Output the (X, Y) coordinate of the center of the cell containing the given text.  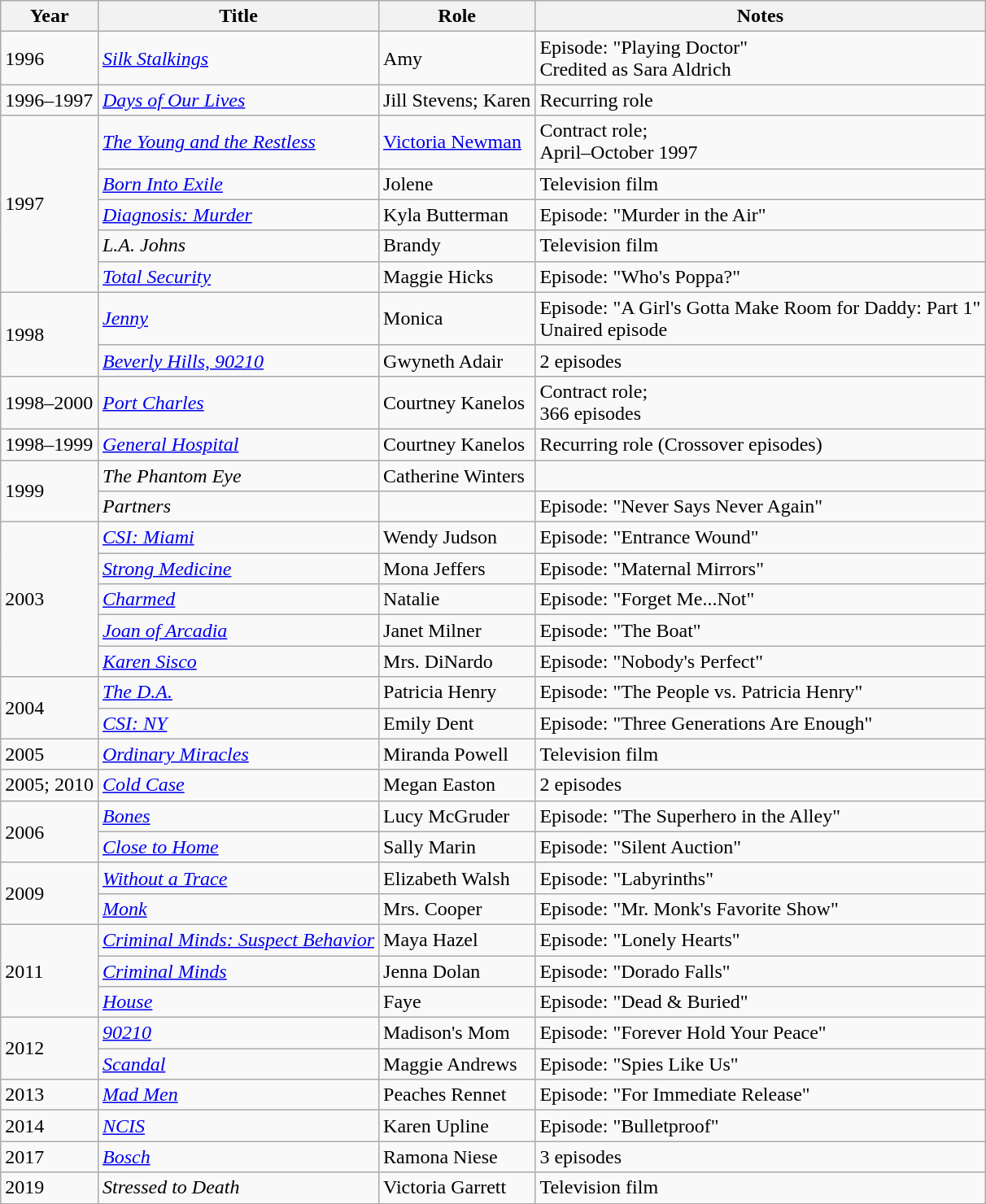
Episode: "Nobody's Perfect" (760, 661)
Gwyneth Adair (457, 360)
Ramona Niese (457, 1157)
The Phantom Eye (238, 476)
90210 (238, 1033)
Monica (457, 319)
1998 (50, 334)
Contract role;April–October 1997 (760, 142)
Role (457, 16)
Recurring role (760, 100)
Kyla Butterman (457, 215)
Silk Stalkings (238, 59)
Cold Case (238, 785)
2003 (50, 600)
House (238, 1002)
Stressed to Death (238, 1188)
Episode: "A Girl's Gotta Make Room for Daddy: Part 1"Unaired episode (760, 319)
Episode: "Three Generations Are Enough" (760, 723)
Year (50, 16)
NCIS (238, 1126)
The D.A. (238, 692)
1998–1999 (50, 444)
2005 (50, 754)
2013 (50, 1095)
CSI: Miami (238, 538)
Maggie Hicks (457, 277)
Diagnosis: Murder (238, 215)
Episode: "The Boat" (760, 630)
Brandy (457, 246)
2012 (50, 1049)
L.A. Johns (238, 246)
Episode: "Mr. Monk's Favorite Show" (760, 909)
Joan of Arcadia (238, 630)
3 episodes (760, 1157)
Amy (457, 59)
Episode: "Playing Doctor"Credited as Sara Aldrich (760, 59)
2009 (50, 893)
2019 (50, 1188)
Episode: "For Immediate Release" (760, 1095)
Faye (457, 1002)
Natalie (457, 600)
Charmed (238, 600)
Catherine Winters (457, 476)
Patricia Henry (457, 692)
Close to Home (238, 847)
Title (238, 16)
General Hospital (238, 444)
Episode: "Dead & Buried" (760, 1002)
Episode: "Maternal Mirrors" (760, 569)
2005; 2010 (50, 785)
Episode: "Labyrinths" (760, 878)
Episode: "Never Says Never Again" (760, 507)
Monk (238, 909)
Episode: "The Superhero in the Alley" (760, 816)
Jill Stevens; Karen (457, 100)
Miranda Powell (457, 754)
Days of Our Lives (238, 100)
Episode: "Lonely Hearts" (760, 940)
Lucy McGruder (457, 816)
2014 (50, 1126)
1997 (50, 203)
Maya Hazel (457, 940)
Madison's Mom (457, 1033)
Jolene (457, 184)
Megan Easton (457, 785)
Wendy Judson (457, 538)
Criminal Minds (238, 971)
Scandal (238, 1064)
Bosch (238, 1157)
Victoria Newman (457, 142)
Born Into Exile (238, 184)
Episode: "Who's Poppa?" (760, 277)
Beverly Hills, 90210 (238, 360)
1996 (50, 59)
Jenny (238, 319)
Mad Men (238, 1095)
2006 (50, 831)
Bones (238, 816)
Without a Trace (238, 878)
Mrs. Cooper (457, 909)
Episode: "Silent Auction" (760, 847)
Peaches Rennet (457, 1095)
Karen Sisco (238, 661)
Total Security (238, 277)
Episode: "Entrance Wound" (760, 538)
Karen Upline (457, 1126)
Episode: "Forever Hold Your Peace" (760, 1033)
Episode: "Bulletproof" (760, 1126)
Jenna Dolan (457, 971)
Episode: "The People vs. Patricia Henry" (760, 692)
Contract role;366 episodes (760, 402)
2011 (50, 971)
Mona Jeffers (457, 569)
Episode: "Forget Me...Not" (760, 600)
Janet Milner (457, 630)
Partners (238, 507)
CSI: NY (238, 723)
Criminal Minds: Suspect Behavior (238, 940)
Port Charles (238, 402)
The Young and the Restless (238, 142)
Emily Dent (457, 723)
Episode: "Murder in the Air" (760, 215)
2004 (50, 708)
2017 (50, 1157)
Notes (760, 16)
Episode: "Spies Like Us" (760, 1064)
Recurring role (Crossover episodes) (760, 444)
Strong Medicine (238, 569)
Ordinary Miracles (238, 754)
1999 (50, 491)
Episode: "Dorado Falls" (760, 971)
Mrs. DiNardo (457, 661)
Maggie Andrews (457, 1064)
Victoria Garrett (457, 1188)
Elizabeth Walsh (457, 878)
Sally Marin (457, 847)
1996–1997 (50, 100)
1998–2000 (50, 402)
